Capture the cell that displays the provided text and extract its (x, y) central coordinate. 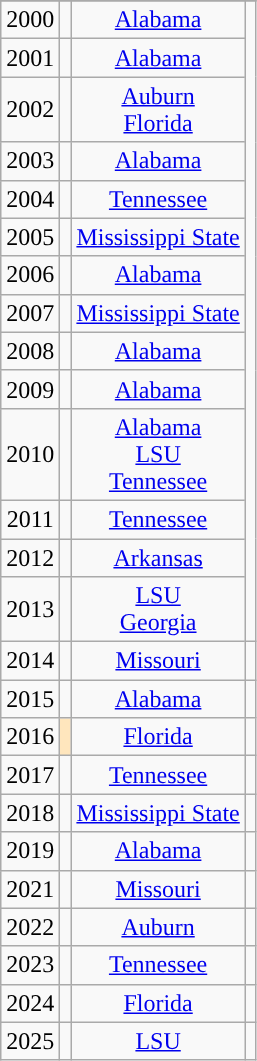
2008 (30, 351)
2018 (30, 813)
2012 (30, 557)
2024 (30, 1003)
2016 (30, 737)
2010 (30, 454)
2006 (30, 275)
2002 (30, 110)
2025 (30, 1041)
2023 (30, 965)
2011 (30, 519)
2022 (30, 927)
LSUGeorgia (158, 610)
2000 (30, 20)
2001 (30, 58)
Auburn (158, 927)
Arkansas (158, 557)
2019 (30, 851)
AlabamaLSUTennessee (158, 454)
AuburnFlorida (158, 110)
2017 (30, 775)
2014 (30, 661)
2013 (30, 610)
2003 (30, 161)
2021 (30, 889)
2004 (30, 199)
2005 (30, 237)
2009 (30, 389)
LSU (158, 1041)
2015 (30, 699)
2007 (30, 313)
